Extract the [X, Y] coordinate from the center of the cell holding the provided text.  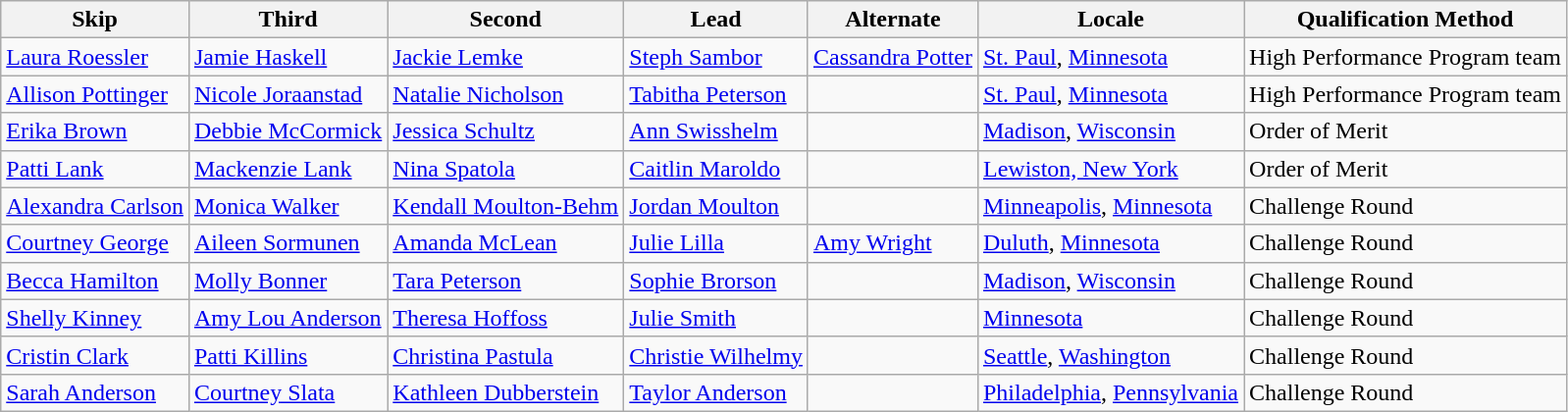
Philadelphia, Pennsylvania [1111, 392]
Caitlin Maroldo [716, 169]
Cassandra Potter [893, 57]
Christie Wilhelmy [716, 355]
Theresa Hoffoss [506, 318]
Minneapolis, Minnesota [1111, 206]
Becca Hamilton [95, 281]
Courtney George [95, 243]
Tabitha Peterson [716, 94]
Third [287, 20]
Amy Lou Anderson [287, 318]
Allison Pottinger [95, 94]
Alexandra Carlson [95, 206]
Monica Walker [287, 206]
Kathleen Dubberstein [506, 392]
Ann Swisshelm [716, 131]
Christina Pastula [506, 355]
Nicole Joraanstad [287, 94]
Amanda McLean [506, 243]
Julie Lilla [716, 243]
Jessica Schultz [506, 131]
Taylor Anderson [716, 392]
Steph Sambor [716, 57]
Julie Smith [716, 318]
Alternate [893, 20]
Nina Spatola [506, 169]
Lead [716, 20]
Tara Peterson [506, 281]
Jamie Haskell [287, 57]
Qualification Method [1405, 20]
Sarah Anderson [95, 392]
Locale [1111, 20]
Debbie McCormick [287, 131]
Seattle, Washington [1111, 355]
Aileen Sormunen [287, 243]
Sophie Brorson [716, 281]
Mackenzie Lank [287, 169]
Shelly Kinney [95, 318]
Skip [95, 20]
Lewiston, New York [1111, 169]
Minnesota [1111, 318]
Courtney Slata [287, 392]
Amy Wright [893, 243]
Laura Roessler [95, 57]
Natalie Nicholson [506, 94]
Second [506, 20]
Molly Bonner [287, 281]
Cristin Clark [95, 355]
Jackie Lemke [506, 57]
Kendall Moulton-Behm [506, 206]
Jordan Moulton [716, 206]
Patti Killins [287, 355]
Patti Lank [95, 169]
Duluth, Minnesota [1111, 243]
Erika Brown [95, 131]
